Output the [x, y] coordinate of the center of the cell containing the given text.  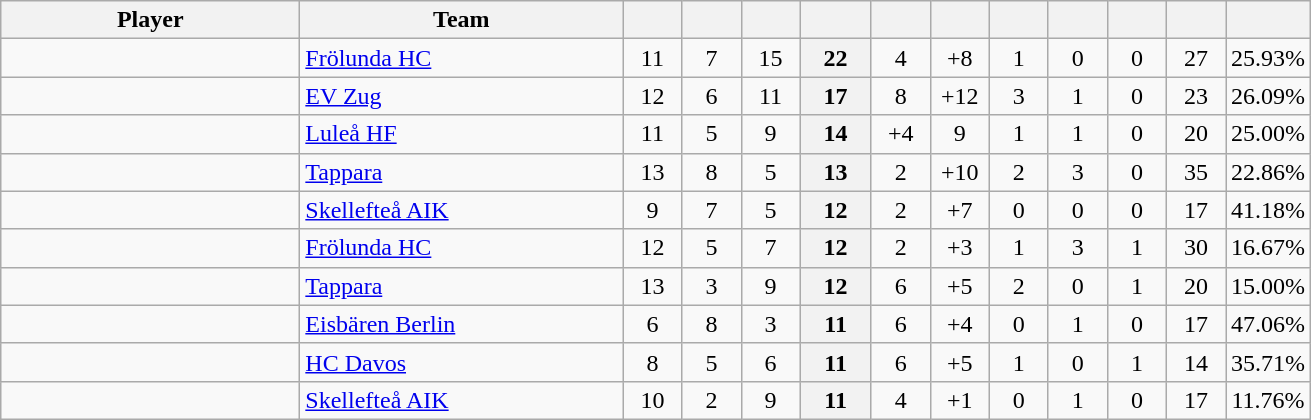
47.06% [1268, 324]
25.93% [1268, 58]
EV Zug [462, 96]
10 [652, 400]
25.00% [1268, 134]
22 [836, 58]
11.76% [1268, 400]
Team [462, 20]
+10 [960, 172]
+8 [960, 58]
15 [770, 58]
Player [150, 20]
26.09% [1268, 96]
27 [1196, 58]
HC Davos [462, 362]
16.67% [1268, 248]
+3 [960, 248]
+12 [960, 96]
22.86% [1268, 172]
41.18% [1268, 210]
30 [1196, 248]
35 [1196, 172]
Eisbären Berlin [462, 324]
23 [1196, 96]
+7 [960, 210]
35.71% [1268, 362]
Luleå HF [462, 134]
15.00% [1268, 286]
+1 [960, 400]
